Locate the cell with the specified text and output its [X, Y] center coordinate. 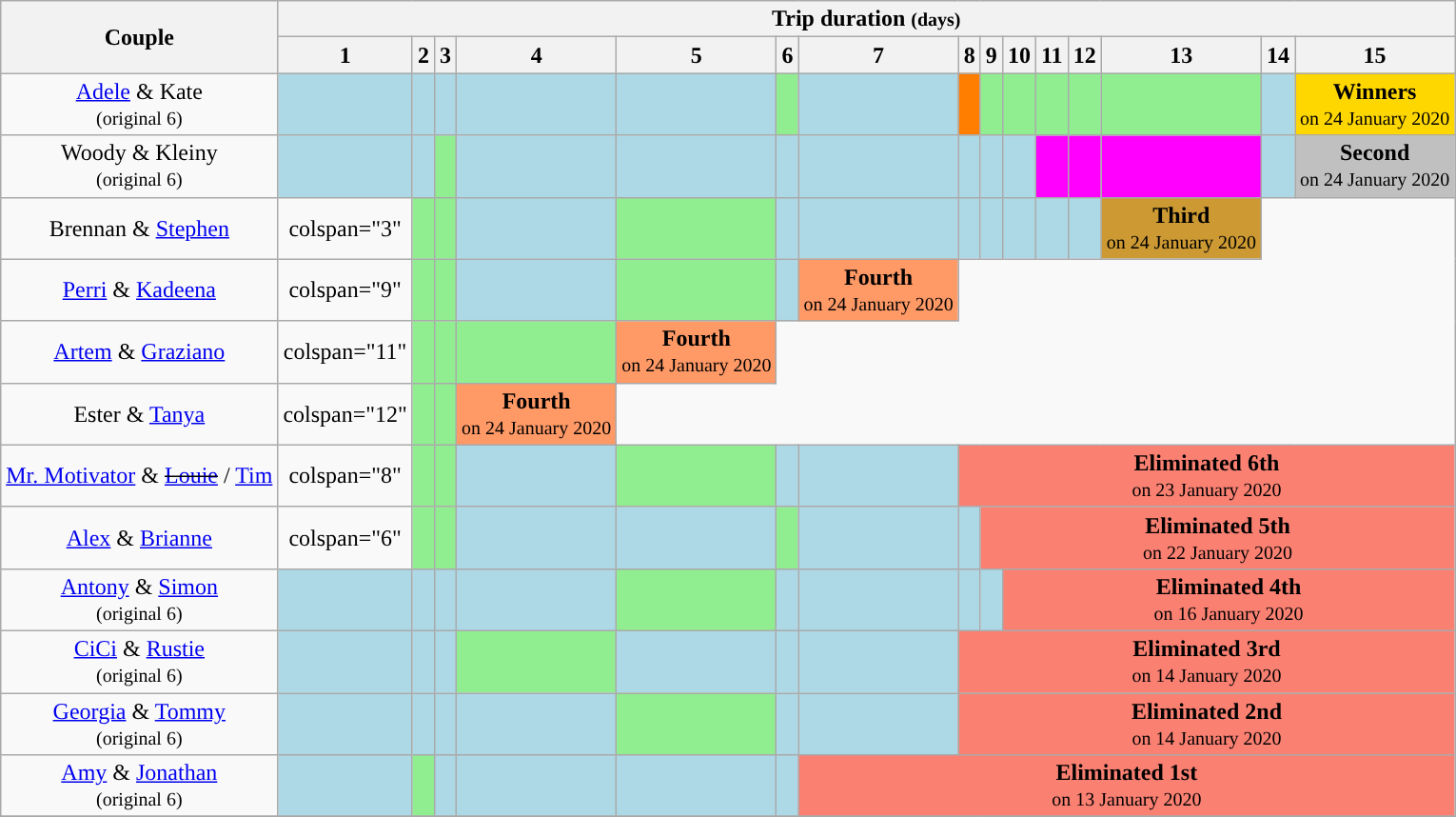
colspan="6" [345, 537]
Eliminated 2ndon 14 January 2020 [1207, 724]
Thirdon 24 January 2020 [1181, 229]
Trip duration (days) [866, 19]
7 [878, 55]
Antony & Simon(original 6) [139, 600]
4 [537, 55]
5 [697, 55]
6 [788, 55]
Eliminated 4thon 16 January 2020 [1228, 600]
Brennan & Stephen [139, 229]
9 [992, 55]
Eliminated 5thon 22 January 2020 [1217, 537]
Eliminated 3rdon 14 January 2020 [1207, 661]
Georgia & Tommy(original 6) [139, 724]
Couple [139, 37]
13 [1181, 55]
10 [1018, 55]
colspan="9" [345, 289]
15 [1374, 55]
Winnerson 24 January 2020 [1374, 105]
Woody & Kleiny(original 6) [139, 166]
Mr. Motivator & Louie / Tim [139, 476]
CiCi & Rustie(original 6) [139, 661]
Perri & Kadeena [139, 289]
Artem & Graziano [139, 352]
colspan="12" [345, 413]
Alex & Brianne [139, 537]
Ester & Tanya [139, 413]
colspan="3" [345, 229]
3 [445, 55]
colspan="11" [345, 352]
colspan="8" [345, 476]
Adele & Kate(original 6) [139, 105]
14 [1277, 55]
12 [1085, 55]
Secondon 24 January 2020 [1374, 166]
8 [969, 55]
Amy & Jonathan(original 6) [139, 787]
1 [345, 55]
Eliminated 1ston 13 January 2020 [1127, 787]
2 [423, 55]
11 [1052, 55]
Eliminated 6thon 23 January 2020 [1207, 476]
